Identify which cell holds the provided text, then report its [x, y] central coordinate. 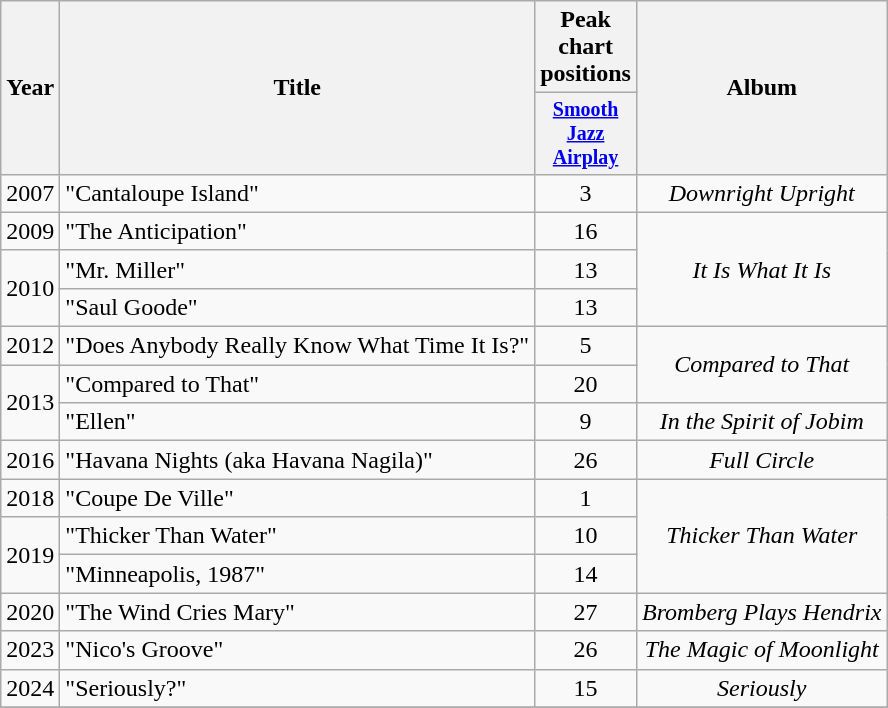
Seriously [762, 688]
1 [586, 498]
2013 [30, 403]
27 [586, 612]
Compared to That [762, 365]
It Is What It Is [762, 269]
5 [586, 346]
"The Anticipation" [298, 231]
2018 [30, 498]
Downright Upright [762, 193]
20 [586, 384]
3 [586, 193]
2007 [30, 193]
Full Circle [762, 460]
9 [586, 422]
The Magic of Moonlight [762, 650]
Thicker Than Water [762, 536]
"Minneapolis, 1987" [298, 574]
In the Spirit of Jobim [762, 422]
Bromberg Plays Hendrix [762, 612]
"Saul Goode" [298, 307]
16 [586, 231]
Album [762, 88]
Smooth JazzAirplay [586, 134]
2012 [30, 346]
"Does Anybody Really Know What Time It Is?" [298, 346]
"The Wind Cries Mary" [298, 612]
2024 [30, 688]
"Compared to That" [298, 384]
2009 [30, 231]
"Mr. Miller" [298, 269]
2010 [30, 288]
14 [586, 574]
Year [30, 88]
15 [586, 688]
"Havana Nights (aka Havana Nagila)" [298, 460]
"Coupe De Ville" [298, 498]
2020 [30, 612]
10 [586, 536]
Peak chart positions [586, 47]
"Thicker Than Water" [298, 536]
"Ellen" [298, 422]
2023 [30, 650]
"Cantaloupe Island" [298, 193]
"Nico's Groove" [298, 650]
Title [298, 88]
2016 [30, 460]
2019 [30, 555]
"Seriously?" [298, 688]
